Return the (X, Y) coordinate for the center point of the cell that contains the specified text.  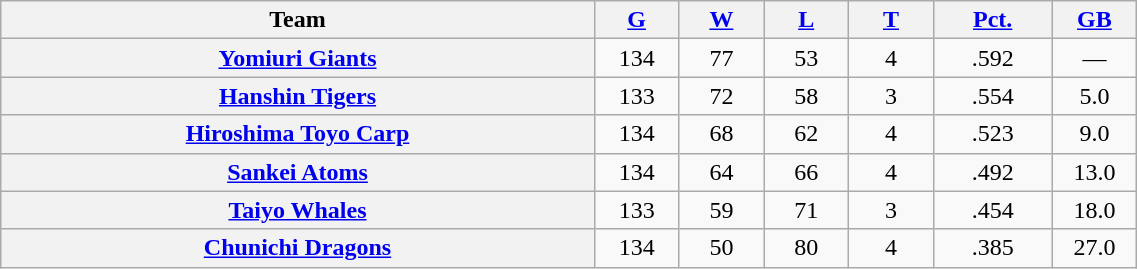
.385 (992, 248)
.554 (992, 96)
T (892, 20)
Chunichi Dragons (298, 248)
Sankei Atoms (298, 172)
— (1094, 58)
.592 (992, 58)
77 (722, 58)
5.0 (1094, 96)
.492 (992, 172)
66 (806, 172)
62 (806, 134)
GB (1094, 20)
71 (806, 210)
Yomiuri Giants (298, 58)
Pct. (992, 20)
50 (722, 248)
.454 (992, 210)
Hiroshima Toyo Carp (298, 134)
80 (806, 248)
64 (722, 172)
Taiyo Whales (298, 210)
27.0 (1094, 248)
G (636, 20)
Team (298, 20)
W (722, 20)
58 (806, 96)
59 (722, 210)
18.0 (1094, 210)
L (806, 20)
53 (806, 58)
Hanshin Tigers (298, 96)
.523 (992, 134)
68 (722, 134)
13.0 (1094, 172)
9.0 (1094, 134)
72 (722, 96)
